Locate the cell with the specified text and output its [x, y] center coordinate. 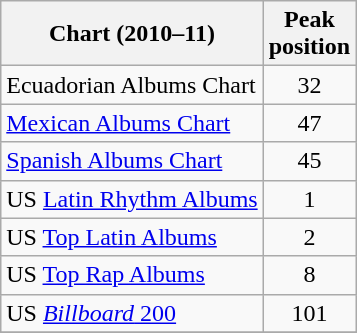
Peakposition [309, 34]
Chart (2010–11) [132, 34]
101 [309, 313]
Spanish Albums Chart [132, 161]
8 [309, 275]
2 [309, 237]
Ecuadorian Albums Chart [132, 85]
US Billboard 200 [132, 313]
US Latin Rhythm Albums [132, 199]
Mexican Albums Chart [132, 123]
45 [309, 161]
1 [309, 199]
US Top Latin Albums [132, 237]
US Top Rap Albums [132, 275]
32 [309, 85]
47 [309, 123]
